Return (X, Y) of the center of cell containing provided text 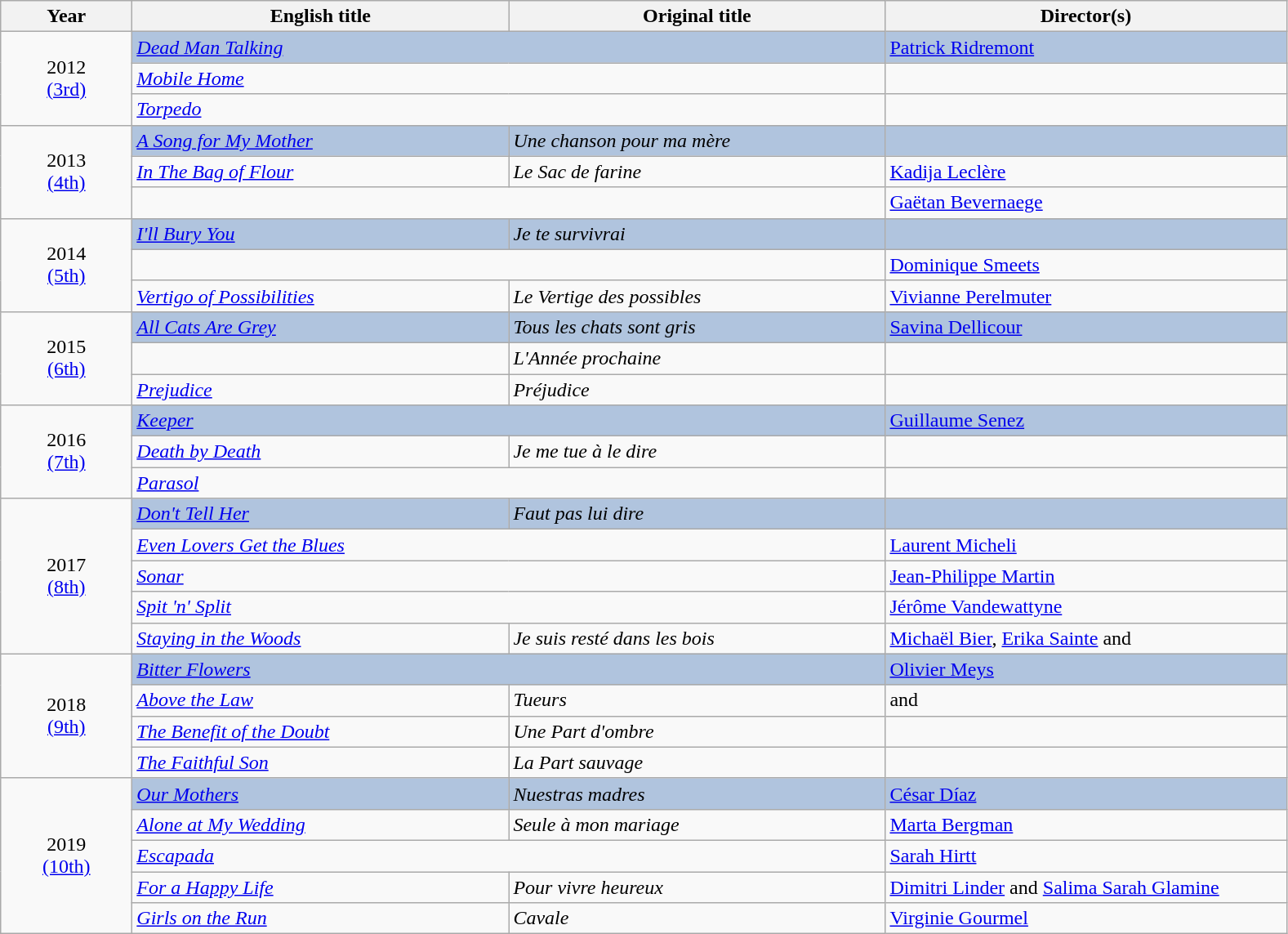
For a Happy Life (320, 887)
Je suis resté dans les bois (697, 638)
César Díaz (1086, 793)
Even Lovers Get the Blues (509, 545)
2016(7th) (67, 452)
Seule à mon mariage (697, 825)
All Cats Are Grey (320, 327)
Above the Law (320, 700)
2014(5th) (67, 265)
Je me tue à le dire (697, 452)
Tueurs (697, 700)
Michaël Bier, Erika Sainte and (1086, 638)
Sonar (509, 576)
Tous les chats sont gris (697, 327)
Olivier Meys (1086, 669)
and (1086, 700)
Death by Death (320, 452)
Bitter Flowers (509, 669)
2012(3rd) (67, 78)
I'll Bury You (320, 234)
2018(9th) (67, 716)
Une Part d'ombre (697, 731)
Jean-Philippe Martin (1086, 576)
L'Année prochaine (697, 358)
Escapada (509, 856)
Staying in the Woods (320, 638)
Faut pas lui dire (697, 514)
2019(10th) (67, 856)
Le Vertige des possibles (697, 296)
Marta Bergman (1086, 825)
Kadija Leclère (1086, 172)
Torpedo (509, 109)
Une chanson pour ma mère (697, 141)
Spit 'n' Split (509, 607)
Original title (697, 16)
Director(s) (1086, 16)
Jérôme Vandewattyne (1086, 607)
A Song for My Mother (320, 141)
Préjudice (697, 390)
Alone at My Wedding (320, 825)
The Faithful Son (320, 762)
La Part sauvage (697, 762)
2015(6th) (67, 358)
In The Bag of Flour (320, 172)
Dead Man Talking (509, 47)
2017(8th) (67, 576)
Pour vivre heureux (697, 887)
Cavale (697, 918)
Vivianne Perelmuter (1086, 296)
Parasol (509, 483)
Girls on the Run (320, 918)
Don't Tell Her (320, 514)
Savina Dellicour (1086, 327)
Mobile Home (509, 78)
Je te survivrai (697, 234)
Dimitri Linder and Salima Sarah Glamine (1086, 887)
Year (67, 16)
Our Mothers (320, 793)
Virginie Gourmel (1086, 918)
Laurent Micheli (1086, 545)
Keeper (509, 421)
Gaëtan Bevernaege (1086, 203)
The Benefit of the Doubt (320, 731)
Patrick Ridremont (1086, 47)
Vertigo of Possibilities (320, 296)
Le Sac de farine (697, 172)
English title (320, 16)
Nuestras madres (697, 793)
Guillaume Senez (1086, 421)
Sarah Hirtt (1086, 856)
Prejudice (320, 390)
Dominique Smeets (1086, 265)
2013(4th) (67, 172)
